Provide the [X, Y] coordinate of the cell's center where the given text is located.  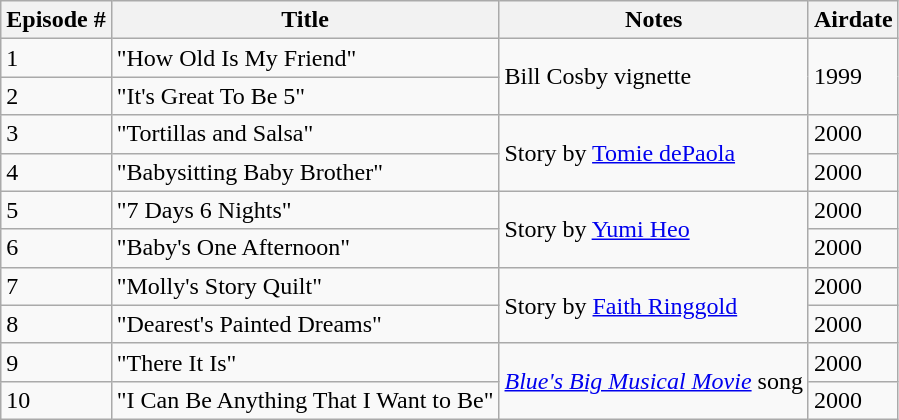
4 [56, 172]
"7 Days 6 Nights" [305, 210]
9 [56, 362]
"Baby's One Afternoon" [305, 248]
"Molly's Story Quilt" [305, 286]
3 [56, 134]
"It's Great To Be 5" [305, 96]
Story by Yumi Heo [654, 229]
2 [56, 96]
Story by Faith Ringgold [654, 305]
6 [56, 248]
10 [56, 400]
1 [56, 58]
"There It Is" [305, 362]
Notes [654, 20]
"Tortillas and Salsa" [305, 134]
5 [56, 210]
1999 [853, 77]
Blue's Big Musical Movie song [654, 381]
8 [56, 324]
Airdate [853, 20]
Episode # [56, 20]
Bill Cosby vignette [654, 77]
Story by Tomie dePaola [654, 153]
"Dearest's Painted Dreams" [305, 324]
Title [305, 20]
"How Old Is My Friend" [305, 58]
"I Can Be Anything That I Want to Be" [305, 400]
"Babysitting Baby Brother" [305, 172]
7 [56, 286]
